Identify which cell holds the provided text, then report its [x, y] central coordinate. 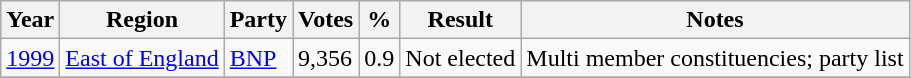
BNP [258, 58]
Multi member constituencies; party list [715, 58]
Votes [326, 20]
East of England [142, 58]
0.9 [380, 58]
Party [258, 20]
Year [30, 20]
Notes [715, 20]
9,356 [326, 58]
Region [142, 20]
Not elected [460, 58]
1999 [30, 58]
% [380, 20]
Result [460, 20]
